Identify which cell holds the provided text, then report its (x, y) central coordinate. 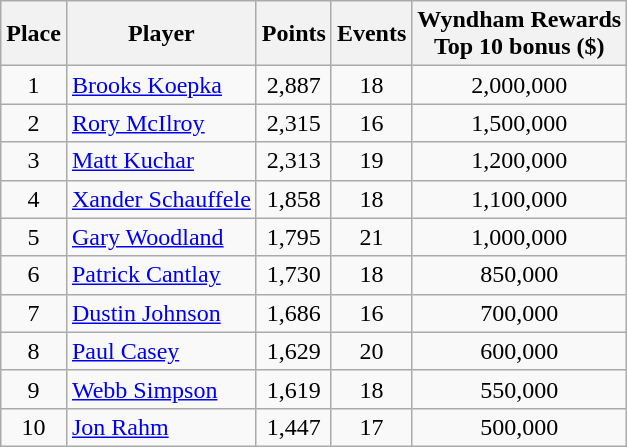
10 (34, 427)
Wyndham RewardsTop 10 bonus ($) (520, 34)
Brooks Koepka (161, 85)
Dustin Johnson (161, 313)
700,000 (520, 313)
Xander Schauffele (161, 199)
1,000,000 (520, 237)
Paul Casey (161, 351)
5 (34, 237)
6 (34, 275)
Patrick Cantlay (161, 275)
Rory McIlroy (161, 123)
2 (34, 123)
Place (34, 34)
Points (294, 34)
20 (371, 351)
4 (34, 199)
2,887 (294, 85)
Matt Kuchar (161, 161)
1 (34, 85)
550,000 (520, 389)
1,795 (294, 237)
8 (34, 351)
17 (371, 427)
1,100,000 (520, 199)
1,619 (294, 389)
1,500,000 (520, 123)
1,858 (294, 199)
Gary Woodland (161, 237)
3 (34, 161)
7 (34, 313)
1,686 (294, 313)
21 (371, 237)
Player (161, 34)
19 (371, 161)
850,000 (520, 275)
Webb Simpson (161, 389)
Events (371, 34)
2,315 (294, 123)
600,000 (520, 351)
1,447 (294, 427)
Jon Rahm (161, 427)
1,629 (294, 351)
1,200,000 (520, 161)
9 (34, 389)
2,313 (294, 161)
2,000,000 (520, 85)
1,730 (294, 275)
500,000 (520, 427)
